Provide the [X, Y] coordinate of the cell's center where the given text is located.  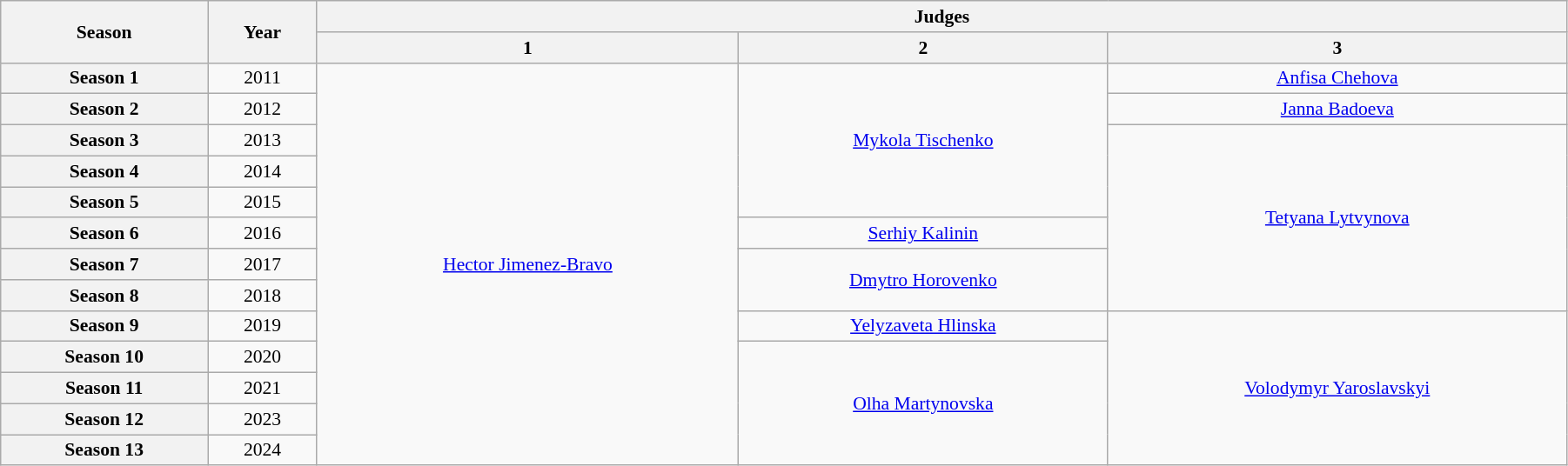
2018 [263, 296]
Volodymyr Yaroslavskyi [1337, 388]
2019 [263, 326]
Serhiy Kalinin [924, 234]
2020 [263, 357]
1 [527, 48]
2 [924, 48]
Hector Jimenez-Bravo [527, 264]
Season 11 [104, 389]
2012 [263, 110]
Season [104, 31]
Season 6 [104, 234]
Olha Martynovska [924, 403]
Season 2 [104, 110]
2016 [263, 234]
2015 [263, 203]
Season 5 [104, 203]
2024 [263, 450]
Season 10 [104, 357]
Season 1 [104, 78]
Yelyzaveta Hlinska [924, 326]
Season 3 [104, 141]
Season 8 [104, 296]
Season 9 [104, 326]
Judges [941, 17]
2014 [263, 171]
Mykola Tischenko [924, 140]
Season 7 [104, 264]
2011 [263, 78]
3 [1337, 48]
2021 [263, 389]
Anfisa Chehova [1337, 78]
2013 [263, 141]
Dmytro Horovenko [924, 280]
Season 13 [104, 450]
2023 [263, 419]
2017 [263, 264]
Season 12 [104, 419]
Janna Badoeva [1337, 110]
Tetyana Lytvynova [1337, 218]
Season 4 [104, 171]
Year [263, 31]
